Determine the [x, y] coordinate at the center of the cell enclosing the given text.  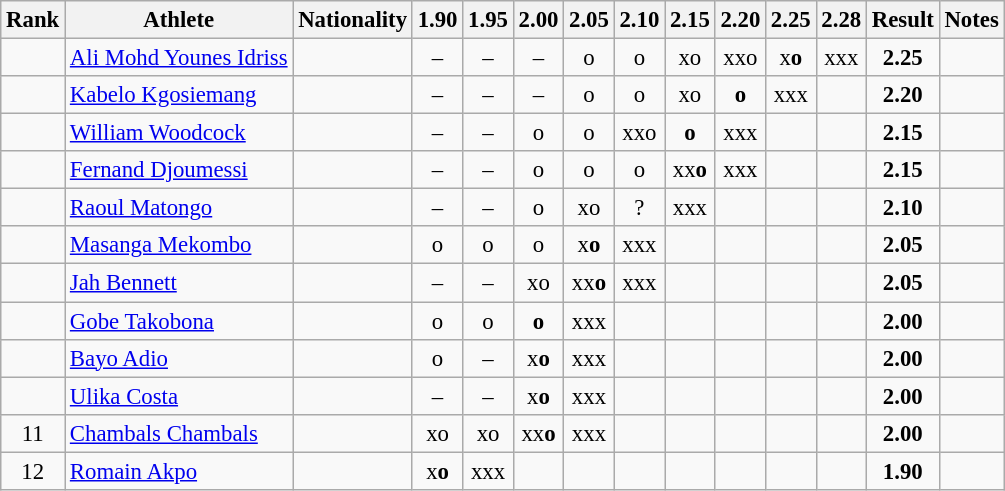
Ulika Costa [179, 396]
Bayo Adio [179, 358]
2.28 [841, 20]
1.95 [488, 20]
? [639, 208]
11 [33, 433]
Masanga Mekombo [179, 245]
Gobe Takobona [179, 321]
Fernand Djoumessi [179, 170]
Raoul Matongo [179, 208]
Ali Mohd Younes Idriss [179, 58]
Result [902, 20]
Chambals Chambals [179, 433]
William Woodcock [179, 133]
12 [33, 471]
Athlete [179, 20]
Nationality [352, 20]
Notes [972, 20]
Romain Akpo [179, 471]
Rank [33, 20]
Kabelo Kgosiemang [179, 95]
Jah Bennett [179, 283]
